Detect which cell encompasses the target text, then output its (x, y) center coordinate. 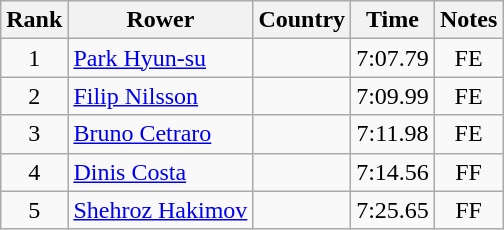
Filip Nilsson (160, 96)
7:25.65 (393, 210)
Dinis Costa (160, 172)
5 (34, 210)
Rank (34, 20)
Country (302, 20)
Time (393, 20)
Rower (160, 20)
Bruno Cetraro (160, 134)
7:07.79 (393, 58)
Notes (468, 20)
Park Hyun-su (160, 58)
1 (34, 58)
7:14.56 (393, 172)
2 (34, 96)
7:11.98 (393, 134)
3 (34, 134)
7:09.99 (393, 96)
Shehroz Hakimov (160, 210)
4 (34, 172)
